Find where the given text appears and provide that cell's center as (x, y) coordinate. 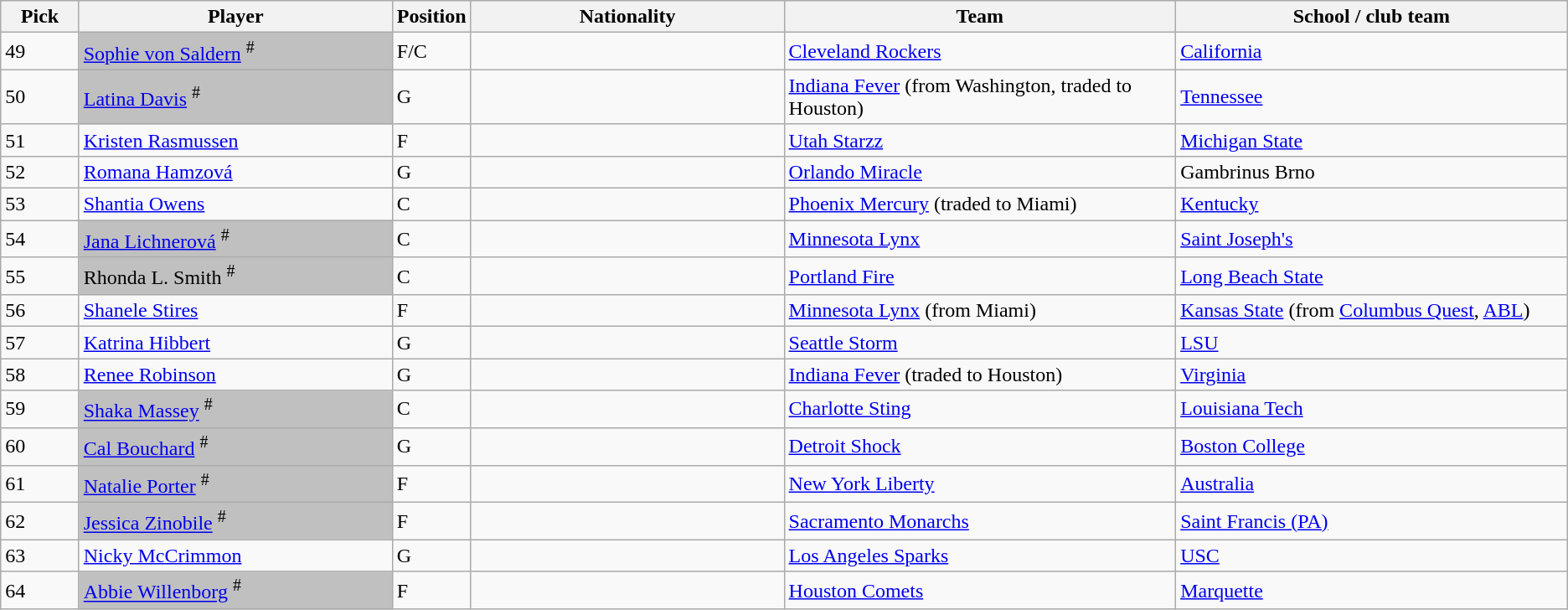
Latina Davis # (235, 97)
56 (40, 311)
Rhonda L. Smith # (235, 277)
Saint Joseph's (1372, 240)
Team (980, 17)
Seattle Storm (980, 343)
Cleveland Rockers (980, 52)
Player (235, 17)
Charlotte Sting (980, 409)
Marquette (1372, 590)
Indiana Fever (from Washington, traded to Houston) (980, 97)
Houston Comets (980, 590)
Phoenix Mercury (traded to Miami) (980, 204)
Long Beach State (1372, 277)
Virginia (1372, 375)
Sophie von Saldern # (235, 52)
Nationality (627, 17)
Portland Fire (980, 277)
Orlando Miracle (980, 172)
Saint Francis (PA) (1372, 521)
F/C (431, 52)
USC (1372, 556)
49 (40, 52)
School / club team (1372, 17)
Minnesota Lynx (980, 240)
Renee Robinson (235, 375)
Shaka Massey # (235, 409)
Natalie Porter # (235, 484)
Sacramento Monarchs (980, 521)
Nicky McCrimmon (235, 556)
Pick (40, 17)
Kentucky (1372, 204)
54 (40, 240)
Position (431, 17)
63 (40, 556)
Cal Bouchard # (235, 446)
Kristen Rasmussen (235, 140)
60 (40, 446)
52 (40, 172)
Jana Lichnerová # (235, 240)
59 (40, 409)
Abbie Willenborg # (235, 590)
Indiana Fever (traded to Houston) (980, 375)
New York Liberty (980, 484)
Utah Starzz (980, 140)
62 (40, 521)
Detroit Shock (980, 446)
Katrina Hibbert (235, 343)
California (1372, 52)
57 (40, 343)
Romana Hamzová (235, 172)
Australia (1372, 484)
Jessica Zinobile # (235, 521)
Gambrinus Brno (1372, 172)
Michigan State (1372, 140)
Kansas State (from Columbus Quest, ABL) (1372, 311)
51 (40, 140)
Boston College (1372, 446)
Tennessee (1372, 97)
Los Angeles Sparks (980, 556)
Shantia Owens (235, 204)
64 (40, 590)
50 (40, 97)
Shanele Stires (235, 311)
61 (40, 484)
Louisiana Tech (1372, 409)
53 (40, 204)
Minnesota Lynx (from Miami) (980, 311)
LSU (1372, 343)
55 (40, 277)
58 (40, 375)
